From the cell containing the given text, extract its center point as (x, y) coordinate. 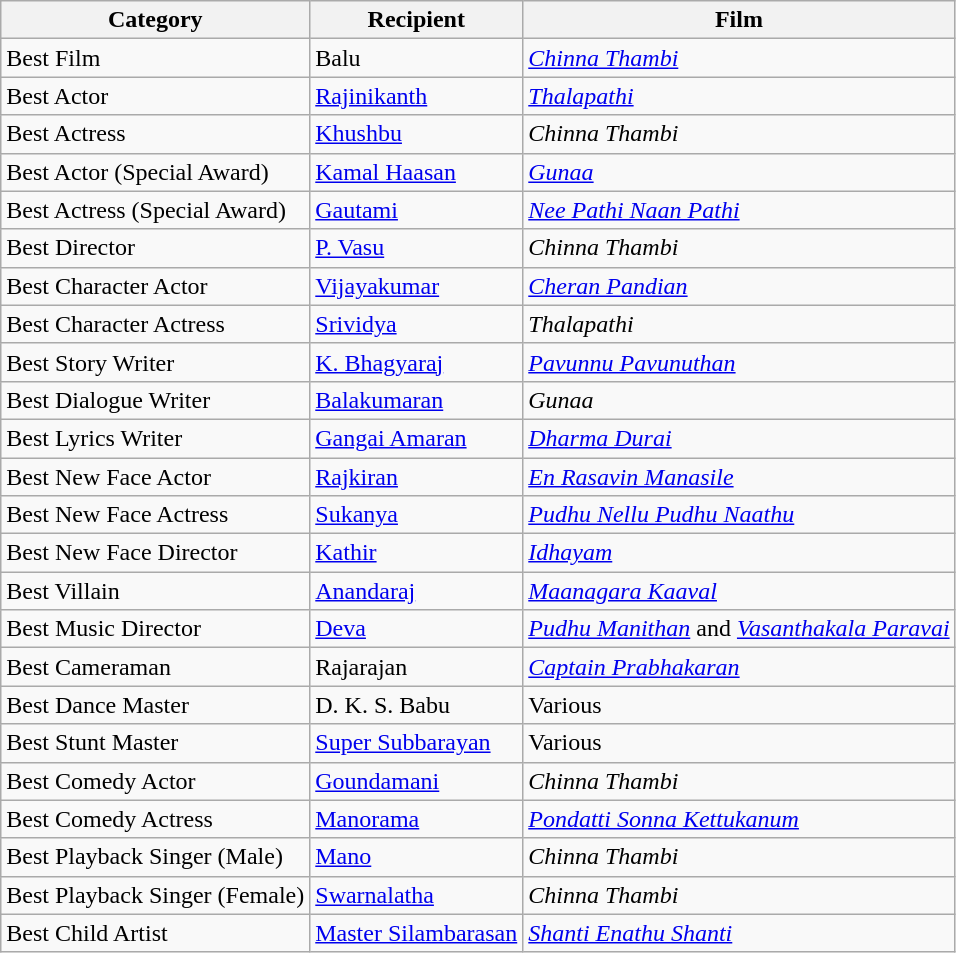
Best Cameraman (156, 667)
Rajkiran (416, 477)
Dharma Durai (739, 438)
P. Vasu (416, 248)
Pondatti Sonna Kettukanum (739, 819)
Mano (416, 857)
Best Child Artist (156, 933)
Idhayam (739, 553)
Super Subbarayan (416, 743)
Master Silambarasan (416, 933)
Best Actor (156, 96)
Best Actress (Special Award) (156, 210)
Best New Face Director (156, 553)
Recipient (416, 20)
Cheran Pandian (739, 286)
Nee Pathi Naan Pathi (739, 210)
Anandaraj (416, 591)
Best Director (156, 248)
Best Comedy Actress (156, 819)
Best Stunt Master (156, 743)
Best Comedy Actor (156, 781)
Kamal Haasan (416, 172)
Best Playback Singer (Male) (156, 857)
Rajinikanth (416, 96)
D. K. S. Babu (416, 705)
Best New Face Actress (156, 515)
Best Lyrics Writer (156, 438)
Best Actor (Special Award) (156, 172)
Rajarajan (416, 667)
Deva (416, 629)
Best Music Director (156, 629)
K. Bhagyaraj (416, 362)
Sukanya (416, 515)
Shanti Enathu Shanti (739, 933)
Balakumaran (416, 400)
Best Character Actress (156, 324)
Pudhu Nellu Pudhu Naathu (739, 515)
Pudhu Manithan and Vasanthakala Paravai (739, 629)
En Rasavin Manasile (739, 477)
Srividya (416, 324)
Best Villain (156, 591)
Balu (416, 58)
Manorama (416, 819)
Swarnalatha (416, 895)
Gangai Amaran (416, 438)
Captain Prabhakaran (739, 667)
Vijayakumar (416, 286)
Best New Face Actor (156, 477)
Goundamani (416, 781)
Gautami (416, 210)
Best Character Actor (156, 286)
Best Playback Singer (Female) (156, 895)
Best Story Writer (156, 362)
Khushbu (416, 134)
Maanagara Kaaval (739, 591)
Pavunnu Pavunuthan (739, 362)
Film (739, 20)
Best Film (156, 58)
Best Dance Master (156, 705)
Best Actress (156, 134)
Best Dialogue Writer (156, 400)
Kathir (416, 553)
Category (156, 20)
